Identify which cell holds the provided text, then report its (x, y) central coordinate. 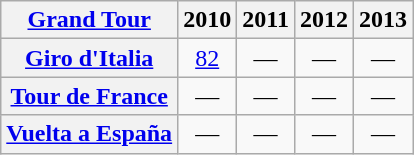
2012 (324, 20)
Grand Tour (90, 20)
Giro d'Italia (90, 58)
2011 (266, 20)
82 (208, 58)
Vuelta a España (90, 134)
2010 (208, 20)
2013 (384, 20)
Tour de France (90, 96)
